Return the (X, Y) coordinate for the center point of the cell that contains the specified text.  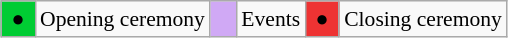
Events (270, 19)
Opening ceremony (122, 19)
Closing ceremony (423, 19)
